Determine the (X, Y) coordinate at the center of the cell enclosing the given text.  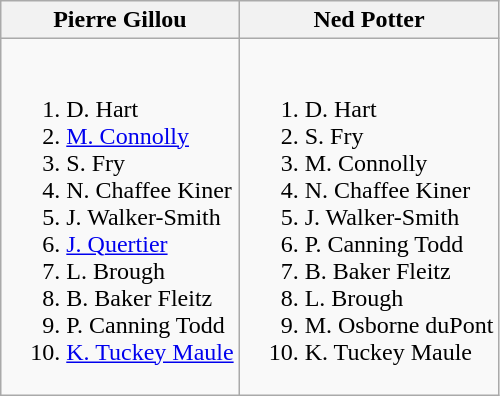
D. Hart S. Fry M. Connolly N. Chaffee Kiner J. Walker-Smith P. Canning Todd B. Baker Fleitz L. Brough M. Osborne duPont K. Tuckey Maule (369, 217)
D. Hart M. Connolly S. Fry N. Chaffee Kiner J. Walker-Smith J. Quertier L. Brough B. Baker Fleitz P. Canning Todd K. Tuckey Maule (120, 217)
Ned Potter (369, 20)
Pierre Gillou (120, 20)
